Scan for the cell matching the given text and deliver its [x, y] coordinate at center. 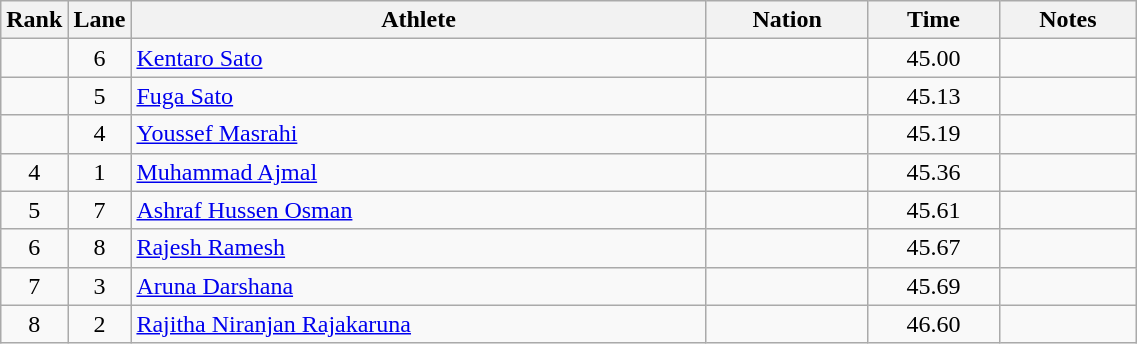
Youssef Masrahi [418, 134]
46.60 [934, 324]
45.61 [934, 210]
45.67 [934, 248]
Rank [34, 20]
Fuga Sato [418, 96]
2 [100, 324]
1 [100, 172]
Notes [1068, 20]
Lane [100, 20]
Rajitha Niranjan Rajakaruna [418, 324]
Athlete [418, 20]
Muhammad Ajmal [418, 172]
45.00 [934, 58]
3 [100, 286]
Rajesh Ramesh [418, 248]
45.19 [934, 134]
Aruna Darshana [418, 286]
45.69 [934, 286]
45.13 [934, 96]
Kentaro Sato [418, 58]
45.36 [934, 172]
Ashraf Hussen Osman [418, 210]
Nation [787, 20]
Time [934, 20]
